Search for the cell housing the specified text and yield its (X, Y) center coordinate. 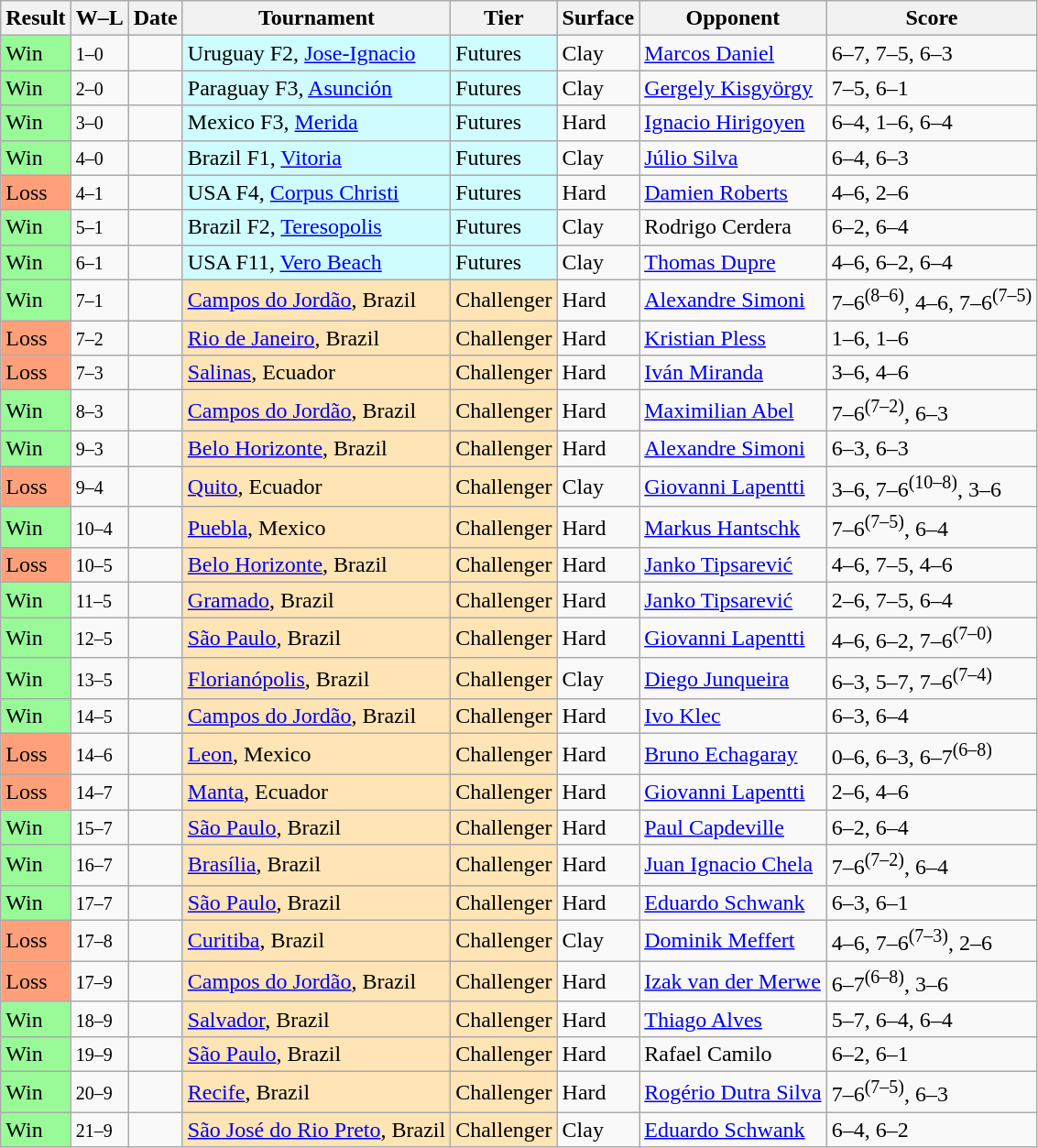
Júlio Silva (733, 158)
7–1 (99, 301)
Kristian Pless (733, 338)
Puebla, Mexico (316, 528)
14–5 (99, 716)
13–5 (99, 678)
7–6(7–5), 6–3 (932, 1092)
Florianópolis, Brazil (316, 678)
Dominik Meffert (733, 940)
4–6, 2–6 (932, 192)
Ignacio Hirigoyen (733, 123)
Date (156, 18)
6–3, 6–1 (932, 902)
18–9 (99, 1019)
3–6, 7–6(10–8), 3–6 (932, 487)
Gergely Kisgyörgy (733, 88)
19–9 (99, 1054)
Iván Miranda (733, 373)
17–9 (99, 982)
7–6(7–5), 6–4 (932, 528)
7–3 (99, 373)
Rogério Dutra Silva (733, 1092)
Score (932, 18)
6–3, 6–3 (932, 448)
5–1 (99, 227)
Leon, Mexico (316, 755)
10–5 (99, 565)
Brazil F2, Teresopolis (316, 227)
20–9 (99, 1092)
6–7(6–8), 3–6 (932, 982)
3–0 (99, 123)
Diego Junqueira (733, 678)
2–0 (99, 88)
Result (36, 18)
8–3 (99, 410)
Surface (598, 18)
3–6, 4–6 (932, 373)
1–0 (99, 53)
Paraguay F3, Asunción (316, 88)
6–4, 6–2 (932, 1130)
6–3, 6–4 (932, 716)
Ivo Klec (733, 716)
0–6, 6–3, 6–7(6–8) (932, 755)
9–3 (99, 448)
6–7, 7–5, 6–3 (932, 53)
4–6, 6–2, 7–6(7–0) (932, 638)
6–2, 6–1 (932, 1054)
Brazil F1, Vitoria (316, 158)
6–3, 5–7, 7–6(7–4) (932, 678)
Salvador, Brazil (316, 1019)
7–6(7–2), 6–3 (932, 410)
Bruno Echagaray (733, 755)
São José do Rio Preto, Brazil (316, 1130)
Marcos Daniel (733, 53)
6–1 (99, 262)
6–4, 6–3 (932, 158)
7–2 (99, 338)
Rodrigo Cerdera (733, 227)
Gramado, Brazil (316, 600)
4–6, 7–6(7–3), 2–6 (932, 940)
Tier (504, 18)
4–6, 6–2, 6–4 (932, 262)
Recife, Brazil (316, 1092)
17–8 (99, 940)
14–6 (99, 755)
Tournament (316, 18)
4–0 (99, 158)
Brasília, Brazil (316, 865)
Thiago Alves (733, 1019)
Thomas Dupre (733, 262)
Rafael Camilo (733, 1054)
Mexico F3, Merida (316, 123)
6–4, 1–6, 6–4 (932, 123)
2–6, 7–5, 6–4 (932, 600)
Markus Hantschk (733, 528)
15–7 (99, 827)
USA F11, Vero Beach (316, 262)
Izak van der Merwe (733, 982)
Rio de Janeiro, Brazil (316, 338)
4–6, 7–5, 4–6 (932, 565)
Curitiba, Brazil (316, 940)
14–7 (99, 793)
Quito, Ecuador (316, 487)
7–5, 6–1 (932, 88)
10–4 (99, 528)
Juan Ignacio Chela (733, 865)
21–9 (99, 1130)
Uruguay F2, Jose-Ignacio (316, 53)
5–7, 6–4, 6–4 (932, 1019)
16–7 (99, 865)
4–1 (99, 192)
17–7 (99, 902)
11–5 (99, 600)
Maximilian Abel (733, 410)
Salinas, Ecuador (316, 373)
Damien Roberts (733, 192)
W–L (99, 18)
Opponent (733, 18)
7–6(8–6), 4–6, 7–6(7–5) (932, 301)
Paul Capdeville (733, 827)
12–5 (99, 638)
USA F4, Corpus Christi (316, 192)
Manta, Ecuador (316, 793)
1–6, 1–6 (932, 338)
9–4 (99, 487)
2–6, 4–6 (932, 793)
7–6(7–2), 6–4 (932, 865)
